Find where the given text appears and provide that cell's center as [X, Y] coordinate. 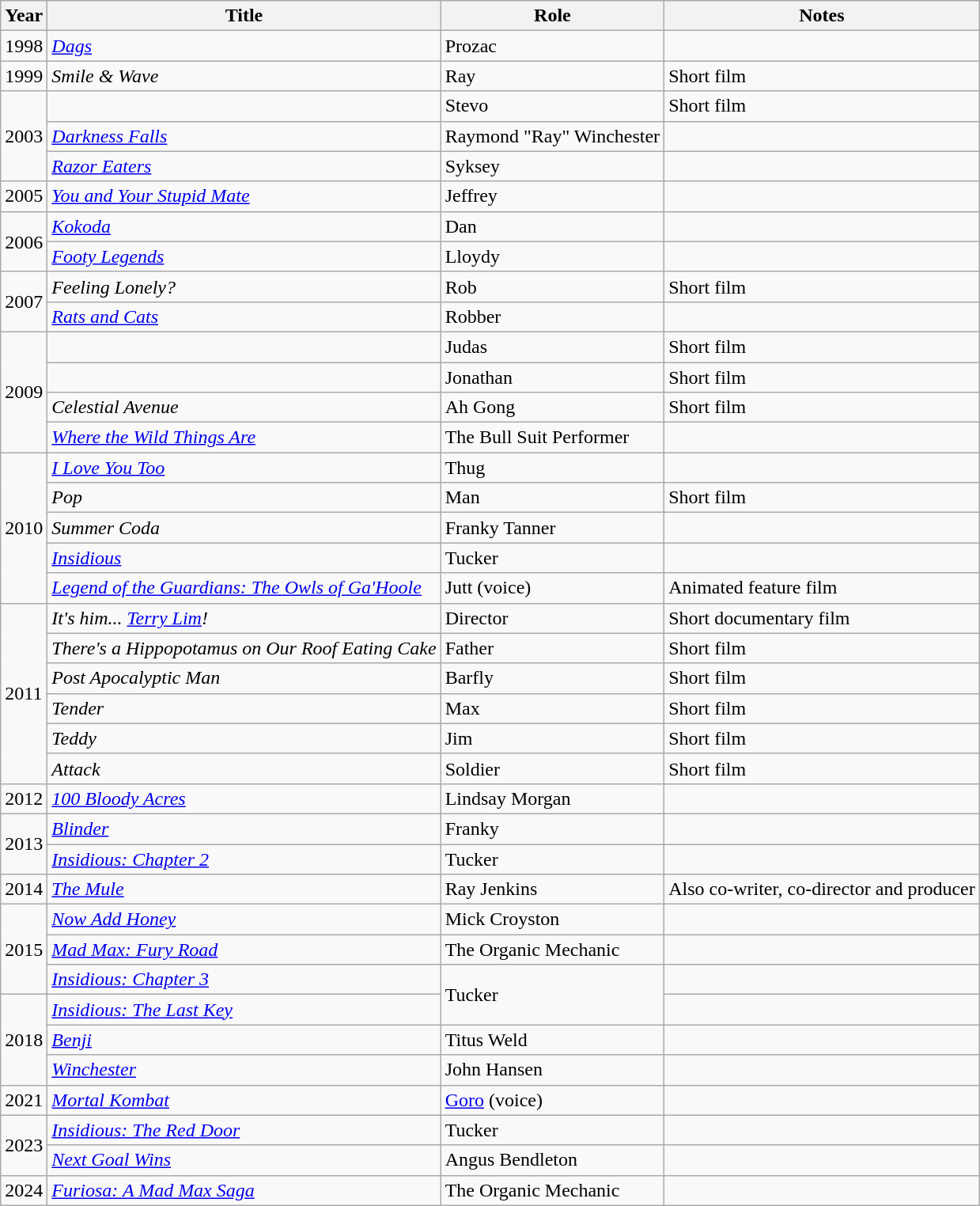
Furiosa: A Mad Max Saga [244, 1190]
2009 [24, 392]
Role [552, 16]
Rats and Cats [244, 317]
Mortal Kombat [244, 1100]
Ah Gong [552, 408]
Title [244, 16]
2024 [24, 1190]
Ray Jenkins [552, 889]
Now Add Honey [244, 920]
Feeling Lonely? [244, 286]
Animated feature film [823, 588]
Post Apocalyptic Man [244, 678]
Teddy [244, 738]
You and Your Stupid Mate [244, 196]
Judas [552, 347]
Angus Bendleton [552, 1160]
Titus Weld [552, 1040]
Notes [823, 16]
It's him... Terry Lim! [244, 618]
Smile & Wave [244, 76]
Lindsay Morgan [552, 798]
John Hansen [552, 1070]
2006 [24, 241]
2013 [24, 844]
2023 [24, 1145]
Blinder [244, 829]
Benji [244, 1040]
The Bull Suit Performer [552, 438]
Mad Max: Fury Road [244, 950]
Next Goal Wins [244, 1160]
Barfly [552, 678]
2005 [24, 196]
2007 [24, 301]
Year [24, 16]
Darkness Falls [244, 136]
Franky [552, 829]
Legend of the Guardians: The Owls of Ga'Hoole [244, 588]
Jeffrey [552, 196]
Lloydy [552, 256]
Insidious: The Red Door [244, 1130]
2015 [24, 950]
1998 [24, 46]
There's a Hippopotamus on Our Roof Eating Cake [244, 648]
1999 [24, 76]
Kokoda [244, 226]
2003 [24, 136]
Rob [552, 286]
Celestial Avenue [244, 408]
2012 [24, 798]
Tender [244, 708]
Goro (voice) [552, 1100]
Mick Croyston [552, 920]
Jonathan [552, 377]
Attack [244, 768]
Father [552, 648]
Pop [244, 498]
Insidious: Chapter 2 [244, 859]
Franky Tanner [552, 528]
Max [552, 708]
2011 [24, 693]
2018 [24, 1040]
Short documentary film [823, 618]
Insidious: The Last Key [244, 1010]
Dan [552, 226]
Insidious [244, 558]
Jim [552, 738]
Thug [552, 468]
Dags [244, 46]
Also co-writer, co-director and producer [823, 889]
The Mule [244, 889]
Robber [552, 317]
Ray [552, 76]
Where the Wild Things Are [244, 438]
Syksey [552, 166]
I Love You Too [244, 468]
2021 [24, 1100]
Man [552, 498]
Footy Legends [244, 256]
Razor Eaters [244, 166]
Stevo [552, 106]
Winchester [244, 1070]
Jutt (voice) [552, 588]
2010 [24, 528]
Summer Coda [244, 528]
2014 [24, 889]
Raymond "Ray" Winchester [552, 136]
100 Bloody Acres [244, 798]
Insidious: Chapter 3 [244, 980]
Prozac [552, 46]
Soldier [552, 768]
Director [552, 618]
